Scan for the cell matching the given text and deliver its (X, Y) coordinate at center. 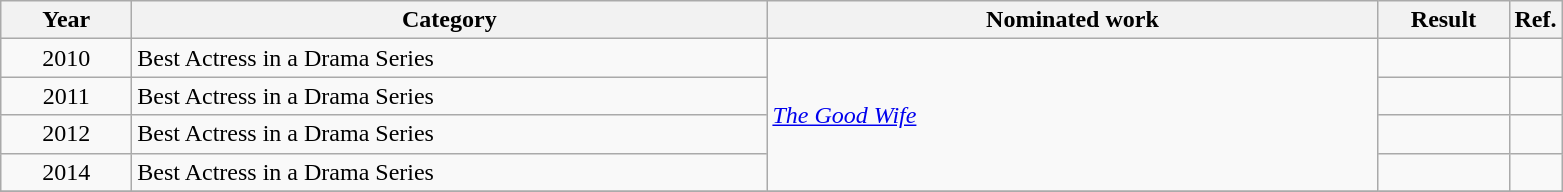
Category (450, 20)
Result (1444, 20)
The Good Wife (1072, 115)
2011 (66, 96)
Year (66, 20)
Ref. (1536, 20)
2012 (66, 134)
2010 (66, 58)
Nominated work (1072, 20)
2014 (66, 172)
